Find where the given text appears and provide that cell's center as [x, y] coordinate. 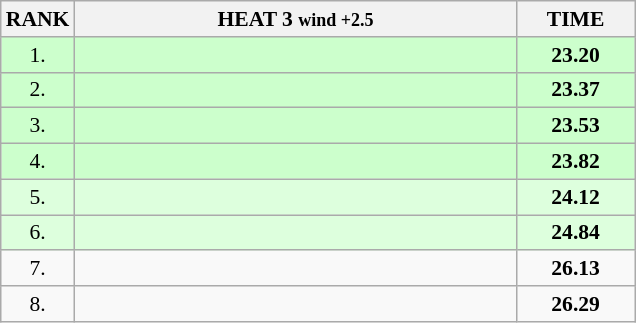
6. [38, 233]
23.20 [576, 55]
RANK [38, 19]
7. [38, 269]
HEAT 3 wind +2.5 [295, 19]
5. [38, 197]
23.82 [576, 162]
24.84 [576, 233]
26.13 [576, 269]
23.37 [576, 90]
TIME [576, 19]
26.29 [576, 304]
23.53 [576, 126]
2. [38, 90]
4. [38, 162]
24.12 [576, 197]
8. [38, 304]
3. [38, 126]
1. [38, 55]
